Scan for the cell matching the given text and deliver its [X, Y] coordinate at center. 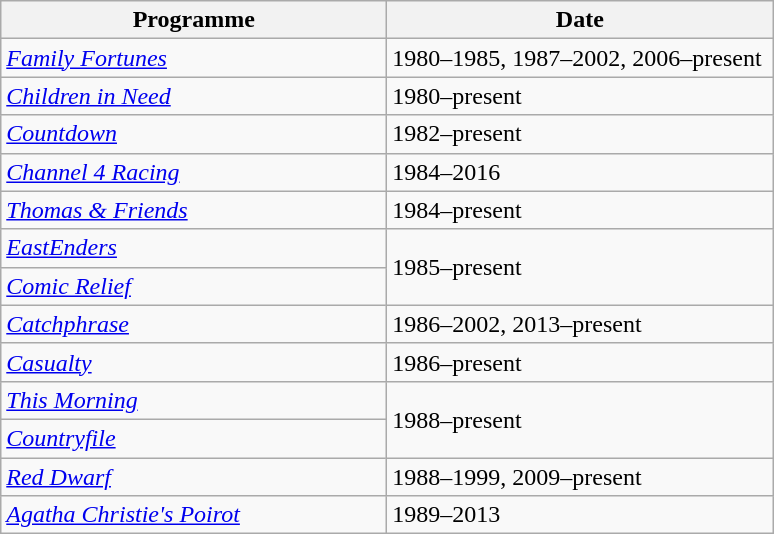
Programme [194, 20]
1980–1985, 1987–2002, 2006–present [580, 58]
Agatha Christie's Poirot [194, 515]
Catchphrase [194, 324]
Countryfile [194, 438]
Children in Need [194, 96]
1989–2013 [580, 515]
1984–2016 [580, 172]
Thomas & Friends [194, 210]
This Morning [194, 400]
Casualty [194, 362]
1988–1999, 2009–present [580, 477]
Red Dwarf [194, 477]
1986–present [580, 362]
1982–present [580, 134]
1988–present [580, 419]
1980–present [580, 96]
Comic Relief [194, 286]
1986–2002, 2013–present [580, 324]
Countdown [194, 134]
EastEnders [194, 248]
Date [580, 20]
Family Fortunes [194, 58]
1985–present [580, 267]
1984–present [580, 210]
Channel 4 Racing [194, 172]
